Detect which cell encompasses the target text, then output its (x, y) center coordinate. 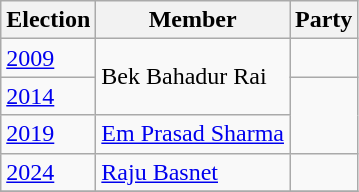
Raju Basnet (193, 172)
Em Prasad Sharma (193, 134)
2019 (48, 134)
2009 (48, 58)
Party (324, 20)
2014 (48, 96)
Member (193, 20)
2024 (48, 172)
Election (48, 20)
Bek Bahadur Rai (193, 77)
